Determine the (X, Y) coordinate at the center of the cell enclosing the given text.  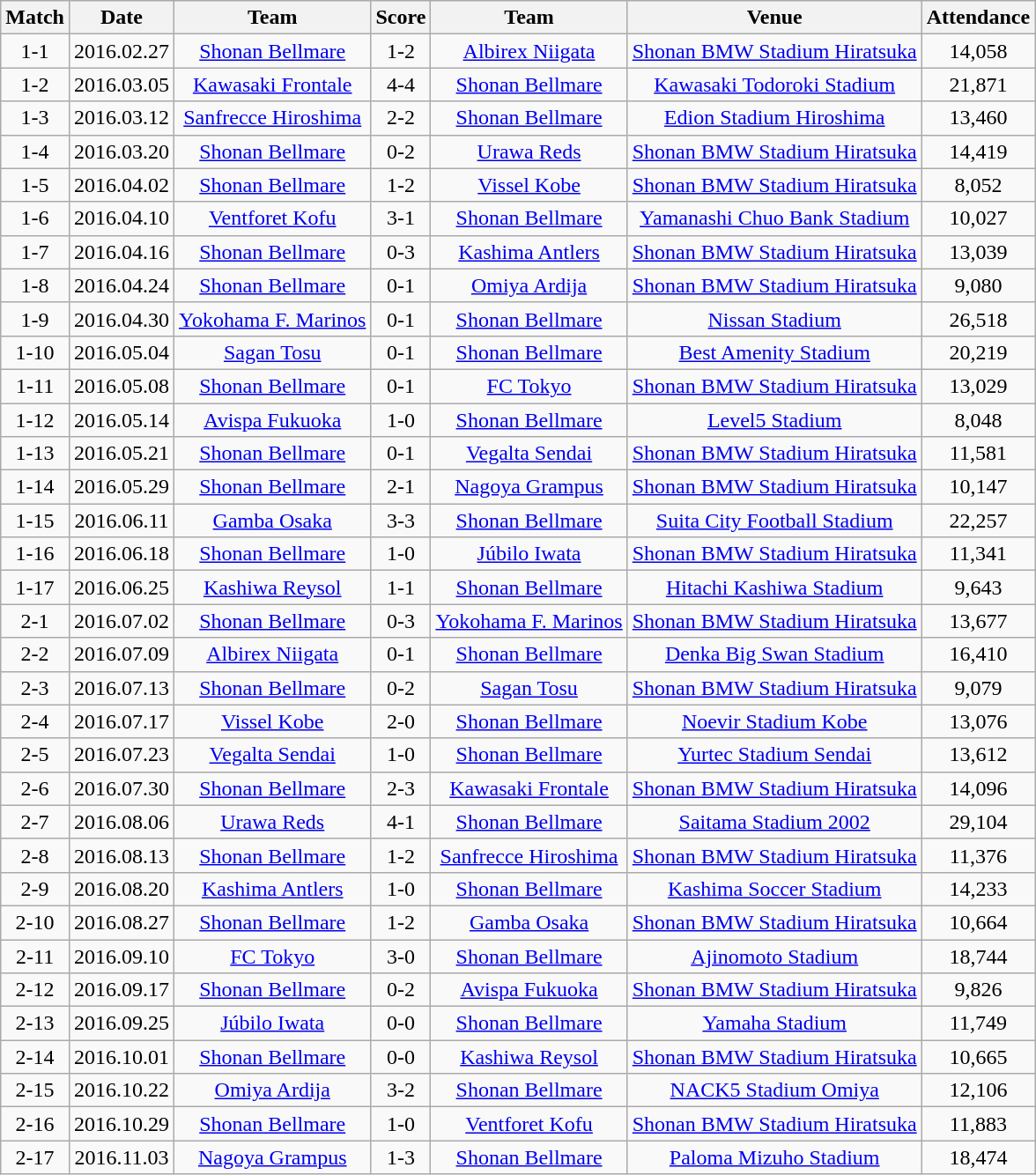
29,104 (978, 822)
Match (35, 18)
18,474 (978, 1157)
10,664 (978, 922)
Kawasaki Todoroki Stadium (774, 85)
2016.05.08 (122, 386)
2016.05.29 (122, 487)
3-0 (401, 956)
2016.04.30 (122, 319)
2016.02.27 (122, 51)
8,052 (978, 185)
2-4 (35, 721)
12,106 (978, 1090)
11,883 (978, 1124)
2016.09.25 (122, 1024)
11,341 (978, 554)
2016.03.05 (122, 85)
2016.07.09 (122, 654)
Venue (774, 18)
2016.07.23 (122, 755)
4-1 (401, 822)
1-5 (35, 185)
2-9 (35, 889)
Yurtec Stadium Sendai (774, 755)
2016.03.20 (122, 151)
1-4 (35, 151)
2016.03.12 (122, 118)
Date (122, 18)
Yamaha Stadium (774, 1024)
21,871 (978, 85)
9,080 (978, 285)
2016.04.02 (122, 185)
2016.04.24 (122, 285)
2-17 (35, 1157)
Best Amenity Stadium (774, 352)
Denka Big Swan Stadium (774, 654)
2016.04.16 (122, 252)
13,460 (978, 118)
Noevir Stadium Kobe (774, 721)
2016.06.11 (122, 521)
9,826 (978, 990)
2-16 (35, 1124)
2-14 (35, 1057)
9,079 (978, 688)
9,643 (978, 587)
NACK5 Stadium Omiya (774, 1090)
2016.08.06 (122, 822)
2016.07.13 (122, 688)
2016.05.04 (122, 352)
13,612 (978, 755)
13,029 (978, 386)
2-15 (35, 1090)
11,376 (978, 855)
1-8 (35, 285)
11,749 (978, 1024)
1-17 (35, 587)
1-15 (35, 521)
2016.07.17 (122, 721)
10,147 (978, 487)
Saitama Stadium 2002 (774, 822)
2-12 (35, 990)
2016.09.10 (122, 956)
3-3 (401, 521)
Hitachi Kashiwa Stadium (774, 587)
2016.05.21 (122, 454)
16,410 (978, 654)
14,233 (978, 889)
13,076 (978, 721)
2016.07.02 (122, 621)
1-6 (35, 218)
2016.06.25 (122, 587)
1-9 (35, 319)
2016.10.29 (122, 1124)
1-14 (35, 487)
2016.04.10 (122, 218)
2016.09.17 (122, 990)
13,677 (978, 621)
2016.05.14 (122, 420)
Paloma Mizuho Stadium (774, 1157)
2016.06.18 (122, 554)
2016.08.27 (122, 922)
4-4 (401, 85)
22,257 (978, 521)
Attendance (978, 18)
2-8 (35, 855)
14,058 (978, 51)
Kashima Soccer Stadium (774, 889)
2-0 (401, 721)
2016.08.20 (122, 889)
1-10 (35, 352)
10,027 (978, 218)
2016.08.13 (122, 855)
1-12 (35, 420)
14,096 (978, 788)
2-10 (35, 922)
2016.11.03 (122, 1157)
Nissan Stadium (774, 319)
8,048 (978, 420)
Edion Stadium Hiroshima (774, 118)
3-1 (401, 218)
2-7 (35, 822)
1-11 (35, 386)
1-16 (35, 554)
2-11 (35, 956)
3-2 (401, 1090)
20,219 (978, 352)
13,039 (978, 252)
2-5 (35, 755)
14,419 (978, 151)
2-6 (35, 788)
11,581 (978, 454)
Score (401, 18)
Level5 Stadium (774, 420)
2016.10.01 (122, 1057)
1-13 (35, 454)
10,665 (978, 1057)
2016.07.30 (122, 788)
Ajinomoto Stadium (774, 956)
Yamanashi Chuo Bank Stadium (774, 218)
2016.10.22 (122, 1090)
Suita City Football Stadium (774, 521)
18,744 (978, 956)
26,518 (978, 319)
2-13 (35, 1024)
1-7 (35, 252)
